Extract the [x, y] coordinate from the center of the cell holding the provided text.  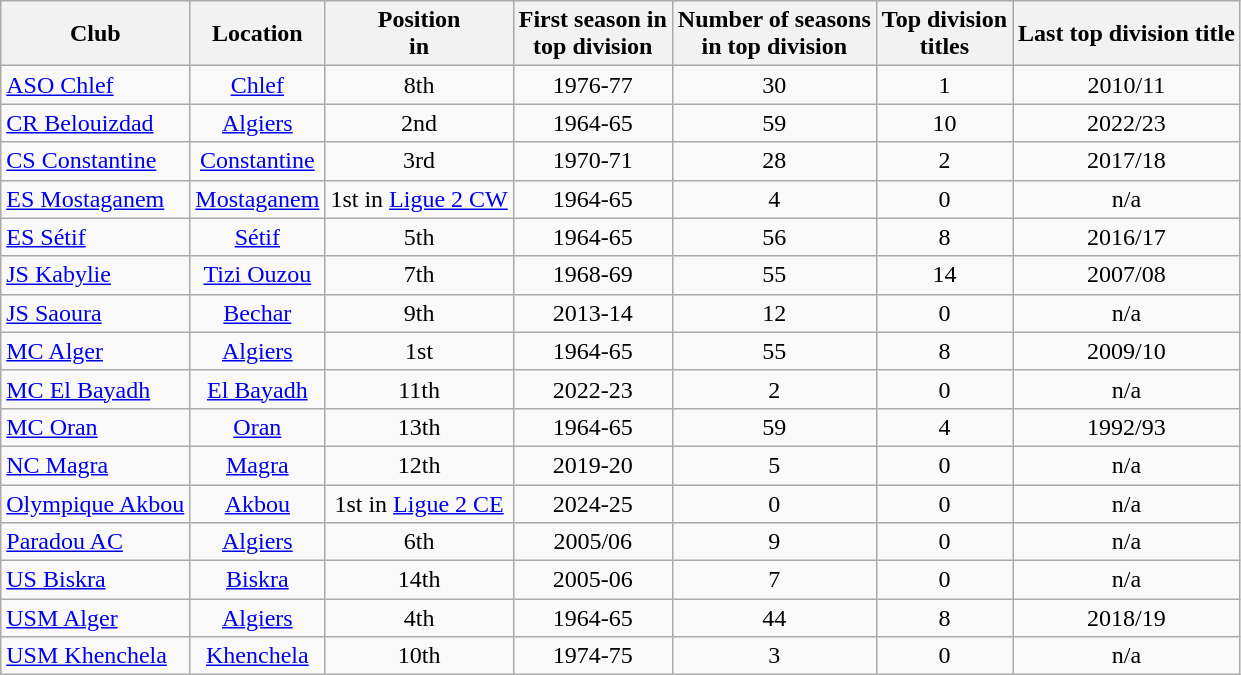
14th [419, 580]
Biskra [258, 580]
El Bayadh [258, 389]
2016/17 [1127, 237]
Mostaganem [258, 199]
3 [774, 656]
1992/93 [1127, 427]
1st [419, 351]
7 [774, 580]
12 [774, 313]
1974-75 [592, 656]
Bechar [258, 313]
30 [774, 85]
Oran [258, 427]
USM Khenchela [96, 656]
Khenchela [258, 656]
14 [944, 275]
Paradou AC [96, 542]
10 [944, 123]
2005-06 [592, 580]
MC El Bayadh [96, 389]
2024-25 [592, 503]
2022-23 [592, 389]
44 [774, 618]
8th [419, 85]
3rd [419, 161]
2010/11 [1127, 85]
2nd [419, 123]
Constantine [258, 161]
Akbou [258, 503]
ES Mostaganem [96, 199]
7th [419, 275]
1st in Ligue 2 CW [419, 199]
13th [419, 427]
Top divisiontitles [944, 34]
Magra [258, 465]
USM Alger [96, 618]
1976-77 [592, 85]
1st in Ligue 2 CE [419, 503]
2022/23 [1127, 123]
5th [419, 237]
ES Sétif [96, 237]
US Biskra [96, 580]
6th [419, 542]
Sétif [258, 237]
2019-20 [592, 465]
CR Belouizdad [96, 123]
56 [774, 237]
Number of seasonsin top division [774, 34]
9 [774, 542]
JS Saoura [96, 313]
2018/19 [1127, 618]
First season intop division [592, 34]
2017/18 [1127, 161]
9th [419, 313]
12th [419, 465]
CS Constantine [96, 161]
1970-71 [592, 161]
MC Oran [96, 427]
Chlef [258, 85]
Location [258, 34]
2005/06 [592, 542]
10th [419, 656]
Last top division title [1127, 34]
2013-14 [592, 313]
ASO Chlef [96, 85]
2007/08 [1127, 275]
5 [774, 465]
Club [96, 34]
NC Magra [96, 465]
11th [419, 389]
1968-69 [592, 275]
Positionin [419, 34]
Tizi Ouzou [258, 275]
JS Kabylie [96, 275]
2009/10 [1127, 351]
1 [944, 85]
Olympique Akbou [96, 503]
4th [419, 618]
MC Alger [96, 351]
28 [774, 161]
